Identify which cell holds the provided text, then report its (x, y) central coordinate. 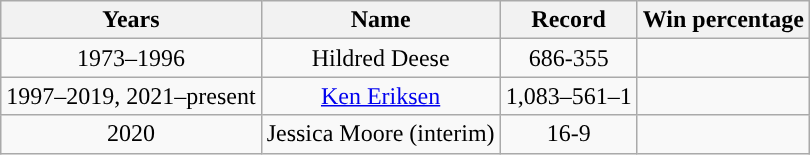
Years (131, 20)
Name (380, 20)
686-355 (568, 58)
16-9 (568, 134)
1,083–561–1 (568, 96)
Hildred Deese (380, 58)
2020 (131, 134)
Record (568, 20)
Jessica Moore (interim) (380, 134)
Ken Eriksen (380, 96)
1973–1996 (131, 58)
Win percentage (723, 20)
1997–2019, 2021–present (131, 96)
